Provide the (X, Y) coordinate of the cell's center where the given text is located.  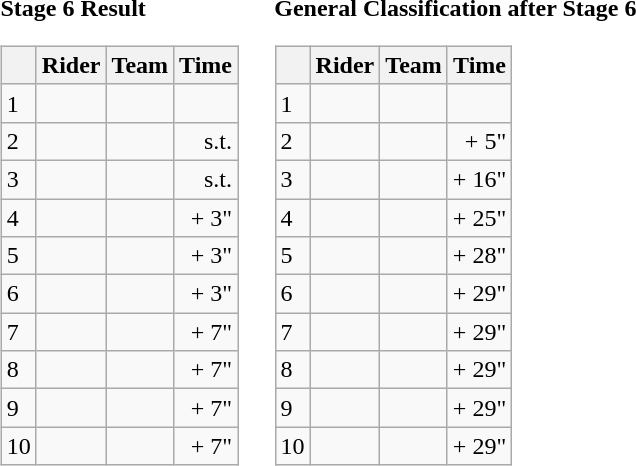
+ 5" (479, 141)
+ 28" (479, 256)
+ 16" (479, 179)
+ 25" (479, 217)
